Determine the [X, Y] coordinate at the center of the cell enclosing the given text.  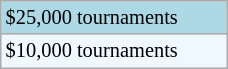
$25,000 tournaments [114, 17]
$10,000 tournaments [114, 51]
